Identify which cell holds the provided text, then report its [x, y] central coordinate. 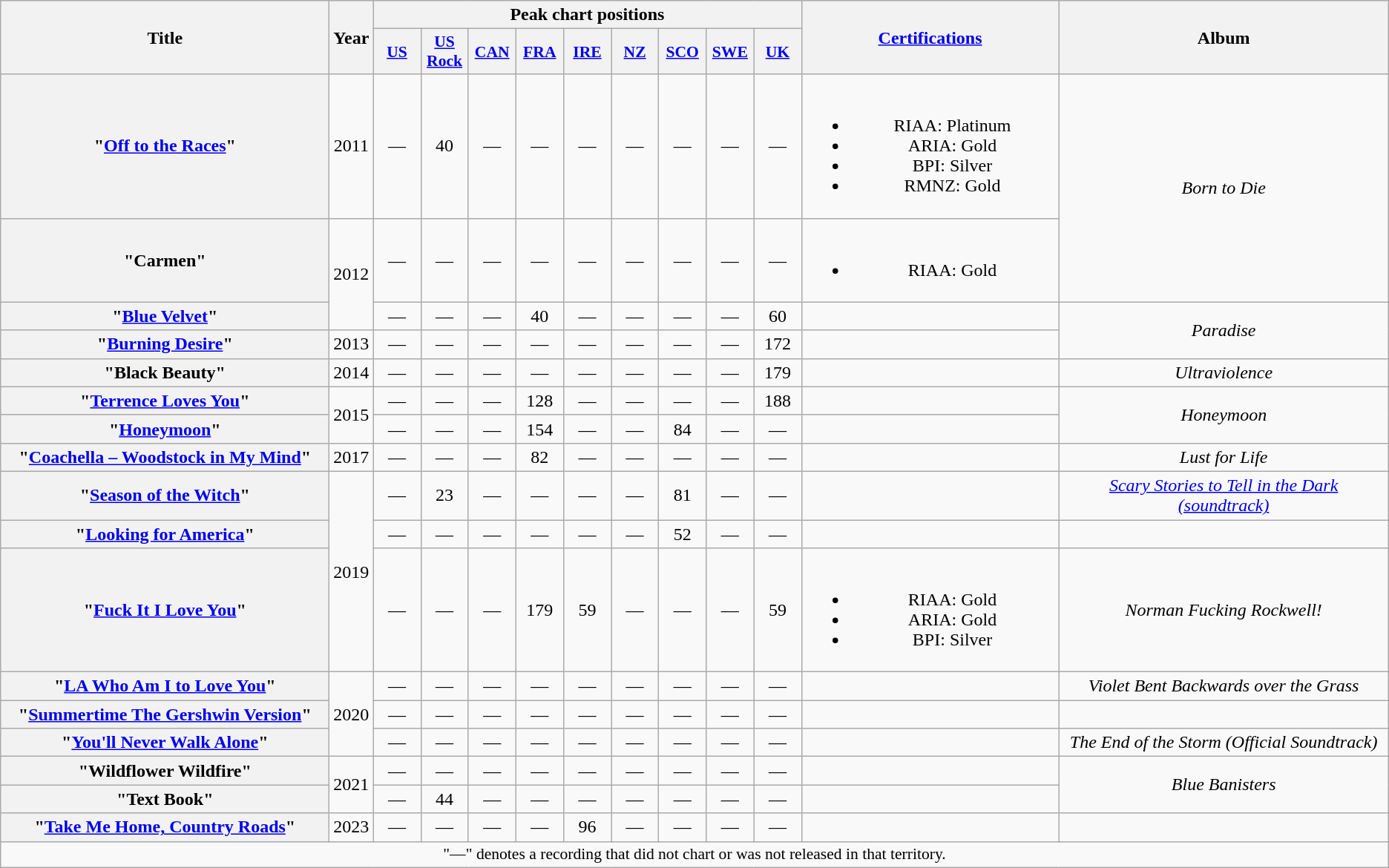
44 [444, 799]
2014 [352, 372]
188 [778, 401]
2013 [352, 344]
23 [444, 496]
Honeymoon [1224, 415]
Violet Bent Backwards over the Grass [1224, 686]
Born to Die [1224, 188]
Ultraviolence [1224, 372]
2019 [352, 571]
"—" denotes a recording that did not chart or was not released in that territory. [694, 855]
96 [587, 827]
"Honeymoon" [165, 429]
2017 [352, 457]
USRock [444, 52]
IRE [587, 52]
"Take Me Home, Country Roads" [165, 827]
2023 [352, 827]
"Fuck It I Love You" [165, 610]
2011 [352, 146]
RIAA: GoldARIA: GoldBPI: Silver [930, 610]
84 [683, 429]
"Summertime The Gershwin Version" [165, 714]
Lust for Life [1224, 457]
82 [539, 457]
Scary Stories to Tell in the Dark (soundtrack) [1224, 496]
US [397, 52]
SCO [683, 52]
52 [683, 533]
Peak chart positions [588, 15]
154 [539, 429]
"Looking for America" [165, 533]
"Wildflower Wildfire" [165, 771]
"Terrence Loves You" [165, 401]
172 [778, 344]
2020 [352, 714]
Certifications [930, 37]
"Off to the Races" [165, 146]
"Burning Desire" [165, 344]
Album [1224, 37]
SWE [730, 52]
UK [778, 52]
"Blue Velvet" [165, 316]
Norman Fucking Rockwell! [1224, 610]
"Season of the Witch" [165, 496]
CAN [492, 52]
81 [683, 496]
The End of the Storm (Official Soundtrack) [1224, 743]
2021 [352, 785]
60 [778, 316]
"Text Book" [165, 799]
FRA [539, 52]
Blue Banisters [1224, 785]
NZ [635, 52]
Paradise [1224, 330]
Title [165, 37]
"Black Beauty" [165, 372]
128 [539, 401]
"You'll Never Walk Alone" [165, 743]
Year [352, 37]
"LA Who Am I to Love You" [165, 686]
2015 [352, 415]
RIAA: PlatinumARIA: GoldBPI: SilverRMNZ: Gold [930, 146]
RIAA: Gold [930, 260]
"Carmen" [165, 260]
"Coachella – Woodstock in My Mind" [165, 457]
2012 [352, 274]
